Find where the given text appears and provide that cell's center as (X, Y) coordinate. 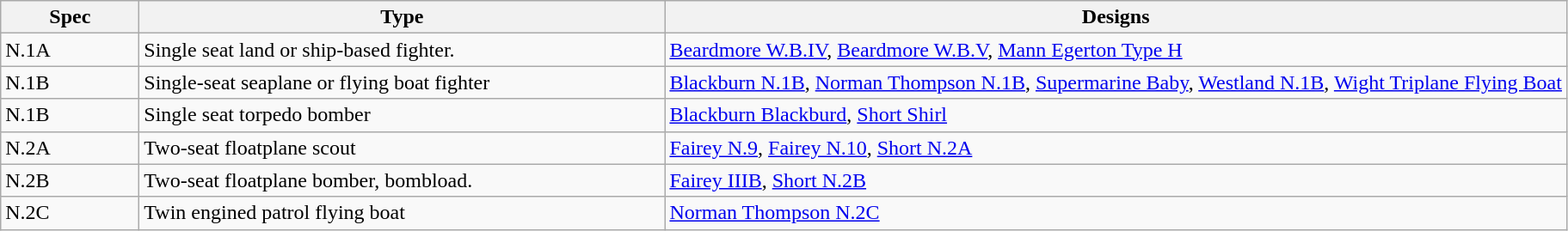
Twin engined patrol flying boat (403, 213)
Spec (71, 17)
Norman Thompson N.2C (1116, 213)
N.2A (71, 148)
Single seat land or ship-based fighter. (403, 50)
Two-seat floatplane scout (403, 148)
Fairey N.9, Fairey N.10, Short N.2A (1116, 148)
Blackburn N.1B, Norman Thompson N.1B, Supermarine Baby, Westland N.1B, Wight Triplane Flying Boat (1116, 82)
Blackburn Blackburd, Short Shirl (1116, 115)
N.1A (71, 50)
Type (403, 17)
Single seat torpedo bomber (403, 115)
Fairey IIIB, Short N.2B (1116, 180)
Two-seat floatplane bomber, bombload. (403, 180)
N.2C (71, 213)
Designs (1116, 17)
Single-seat seaplane or flying boat fighter (403, 82)
N.2B (71, 180)
Beardmore W.B.IV, Beardmore W.B.V, Mann Egerton Type H (1116, 50)
